Return (x, y) of the center of cell containing provided text 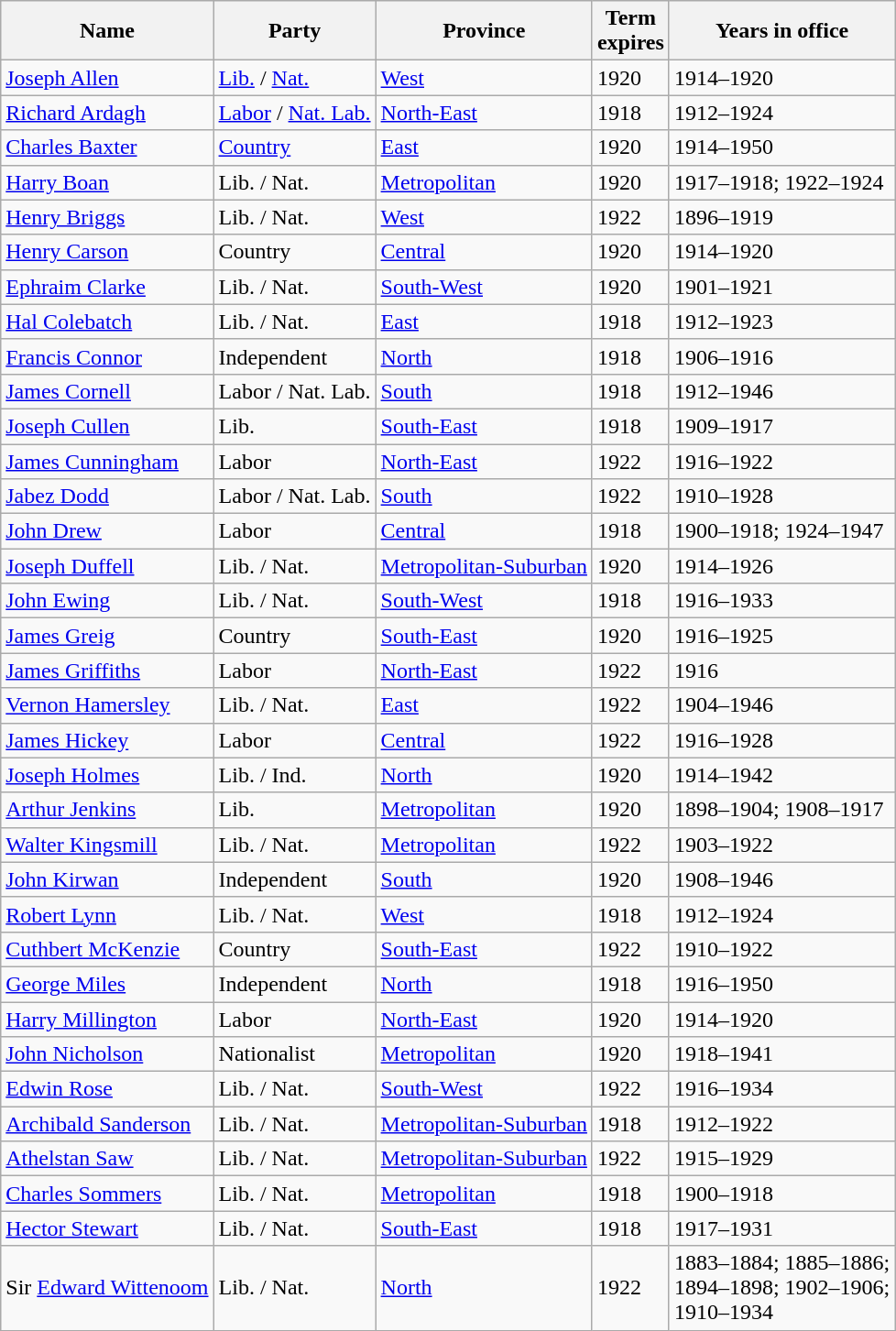
John Kirwan (107, 879)
1916–1928 (781, 740)
1912–1923 (781, 322)
James Greig (107, 636)
Name (107, 31)
Joseph Holmes (107, 775)
1917–1918; 1922–1924 (781, 182)
1914–1926 (781, 566)
1904–1946 (781, 705)
Henry Carson (107, 252)
Hector Stewart (107, 1228)
1901–1921 (781, 287)
Harry Millington (107, 1020)
1916–1933 (781, 601)
Cuthbert McKenzie (107, 949)
James Griffiths (107, 671)
1915–1929 (781, 1159)
Joseph Cullen (107, 426)
Walter Kingsmill (107, 845)
Province (484, 31)
Arthur Jenkins (107, 810)
1898–1904; 1908–1917 (781, 810)
Jabez Dodd (107, 496)
1908–1946 (781, 879)
Hal Colebatch (107, 322)
Francis Connor (107, 356)
Termexpires (630, 31)
John Ewing (107, 601)
James Hickey (107, 740)
1909–1917 (781, 426)
Joseph Allen (107, 78)
Charles Baxter (107, 147)
1916–1922 (781, 461)
Sir Edward Wittenoom (107, 1288)
1900–1918; 1924–1947 (781, 531)
Joseph Duffell (107, 566)
1918–1941 (781, 1054)
John Drew (107, 531)
Athelstan Saw (107, 1159)
James Cornell (107, 391)
Years in office (781, 31)
Vernon Hamersley (107, 705)
1910–1922 (781, 949)
Richard Ardagh (107, 113)
Ephraim Clarke (107, 287)
1896–1919 (781, 217)
1916–1925 (781, 636)
Henry Briggs (107, 217)
1916–1934 (781, 1089)
George Miles (107, 984)
Party (295, 31)
John Nicholson (107, 1054)
Nationalist (295, 1054)
1883–1884; 1885–1886;1894–1898; 1902–1906;1910–1934 (781, 1288)
Edwin Rose (107, 1089)
Lib. / Ind. (295, 775)
Charles Sommers (107, 1194)
Harry Boan (107, 182)
1912–1922 (781, 1124)
Robert Lynn (107, 914)
1906–1916 (781, 356)
1912–1946 (781, 391)
1914–1942 (781, 775)
1917–1931 (781, 1228)
1914–1950 (781, 147)
1916–1950 (781, 984)
1910–1928 (781, 496)
Archibald Sanderson (107, 1124)
1903–1922 (781, 845)
1916 (781, 671)
1900–1918 (781, 1194)
James Cunningham (107, 461)
